Identify which cell holds the provided text, then report its [x, y] central coordinate. 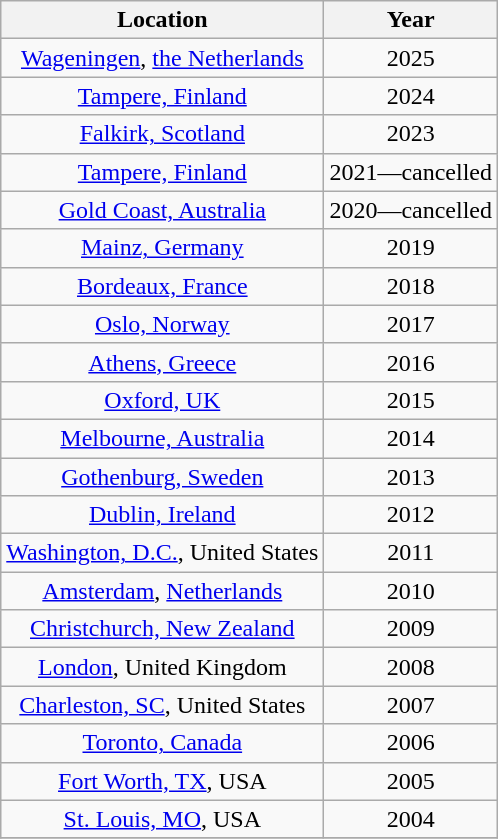
London, United Kingdom [162, 667]
Oslo, Norway [162, 324]
2025 [411, 58]
2006 [411, 743]
Year [411, 20]
Washington, D.C., United States [162, 553]
2023 [411, 134]
Falkirk, Scotland [162, 134]
Mainz, Germany [162, 248]
Gothenburg, Sweden [162, 477]
Location [162, 20]
2021—cancelled [411, 172]
2016 [411, 362]
Dublin, Ireland [162, 515]
Wageningen, the Netherlands [162, 58]
Toronto, Canada [162, 743]
Christchurch, New Zealand [162, 629]
2019 [411, 248]
Athens, Greece [162, 362]
Charleston, SC, United States [162, 705]
Fort Worth, TX, USA [162, 781]
2014 [411, 438]
2017 [411, 324]
2015 [411, 400]
2009 [411, 629]
2004 [411, 819]
2011 [411, 553]
Amsterdam, Netherlands [162, 591]
Melbourne, Australia [162, 438]
2024 [411, 96]
2005 [411, 781]
2018 [411, 286]
Oxford, UK [162, 400]
2007 [411, 705]
Gold Coast, Australia [162, 210]
2010 [411, 591]
2012 [411, 515]
2008 [411, 667]
2020—cancelled [411, 210]
Bordeaux, France [162, 286]
2013 [411, 477]
St. Louis, MO, USA [162, 819]
